Scan for the cell matching the given text and deliver its [x, y] coordinate at center. 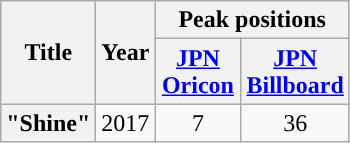
JPNBillboard [295, 72]
Peak positions [252, 20]
Year [126, 52]
36 [295, 123]
Title [48, 52]
JPNOricon [198, 72]
7 [198, 123]
"Shine" [48, 123]
2017 [126, 123]
